Determine the (x, y) coordinate at the center of the cell enclosing the given text.  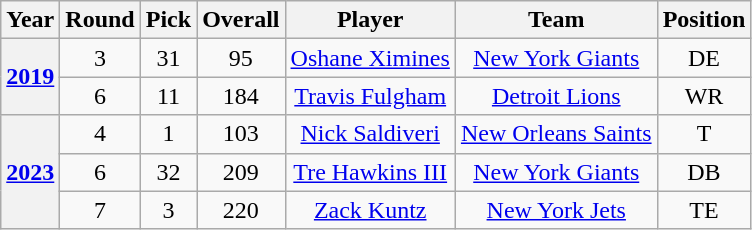
DE (704, 58)
Player (370, 20)
184 (241, 96)
Zack Kuntz (370, 210)
31 (168, 58)
1 (168, 134)
220 (241, 210)
95 (241, 58)
Oshane Ximines (370, 58)
Position (704, 20)
2019 (30, 77)
Travis Fulgham (370, 96)
T (704, 134)
209 (241, 172)
Nick Saldiveri (370, 134)
11 (168, 96)
DB (704, 172)
7 (100, 210)
New Orleans Saints (556, 134)
103 (241, 134)
Team (556, 20)
TE (704, 210)
2023 (30, 172)
32 (168, 172)
Pick (168, 20)
Round (100, 20)
Tre Hawkins III (370, 172)
WR (704, 96)
Overall (241, 20)
4 (100, 134)
New York Jets (556, 210)
Year (30, 20)
Detroit Lions (556, 96)
